For the text-containing cell, return its midpoint in (x, y) coordinate format. 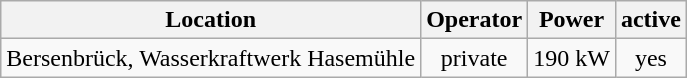
private (474, 58)
Bersenbrück, Wasserkraftwerk Hasemühle (211, 58)
Operator (474, 20)
Location (211, 20)
190 kW (572, 58)
yes (650, 58)
active (650, 20)
Power (572, 20)
